Return the [X, Y] coordinate for the center point of the cell that contains the specified text.  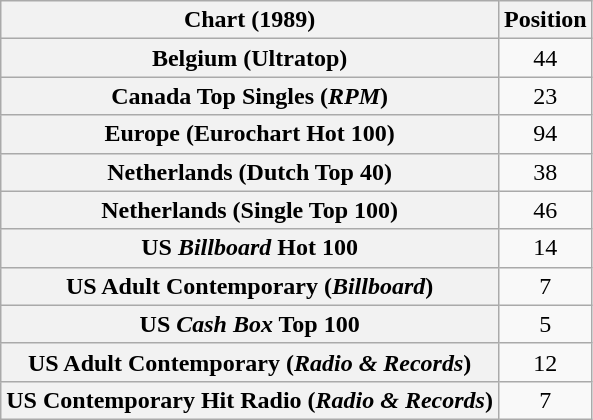
94 [545, 134]
38 [545, 172]
Canada Top Singles (RPM) [250, 96]
Europe (Eurochart Hot 100) [250, 134]
US Billboard Hot 100 [250, 248]
US Contemporary Hit Radio (Radio & Records) [250, 400]
23 [545, 96]
12 [545, 362]
46 [545, 210]
Netherlands (Dutch Top 40) [250, 172]
44 [545, 58]
Chart (1989) [250, 20]
Belgium (Ultratop) [250, 58]
Netherlands (Single Top 100) [250, 210]
Position [545, 20]
US Adult Contemporary (Radio & Records) [250, 362]
5 [545, 324]
US Adult Contemporary (Billboard) [250, 286]
14 [545, 248]
US Cash Box Top 100 [250, 324]
